Identify which cell holds the provided text, then report its (X, Y) central coordinate. 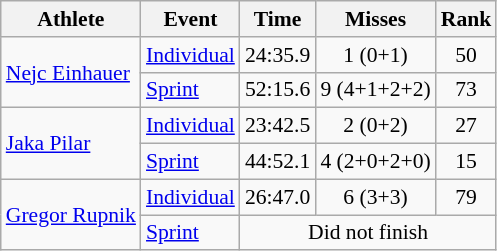
2 (0+2) (375, 126)
52:15.6 (278, 90)
27 (466, 126)
Athlete (71, 19)
Time (278, 19)
79 (466, 197)
Rank (466, 19)
Misses (375, 19)
24:35.9 (278, 55)
9 (4+1+2+2) (375, 90)
4 (2+0+2+0) (375, 162)
Gregor Rupnik (71, 214)
Jaka Pilar (71, 144)
73 (466, 90)
1 (0+1) (375, 55)
15 (466, 162)
50 (466, 55)
Event (190, 19)
23:42.5 (278, 126)
26:47.0 (278, 197)
6 (3+3) (375, 197)
44:52.1 (278, 162)
Nejc Einhauer (71, 72)
Did not finish (368, 233)
